Provide the (x, y) coordinate of the cell's center where the given text is located.  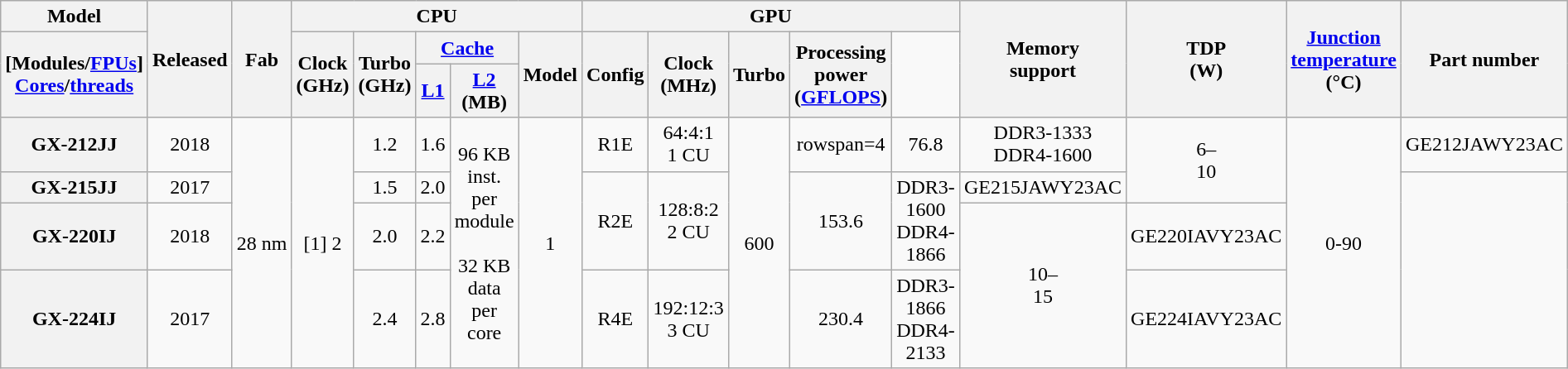
GX-215JJ (75, 187)
GX-212JJ (75, 144)
2.8 (432, 319)
28 nm (262, 243)
DDR3-1600DDR4-1866 (926, 220)
1.5 (384, 187)
Processingpower(GFLOPS) (842, 74)
GE224IAVY23AC (1206, 319)
DDR3-1333DDR4-1600 (1042, 144)
600 (759, 243)
GE212JAWY23AC (1484, 144)
Memorysupport (1042, 60)
Part number (1484, 60)
GE220IAVY23AC (1206, 237)
1.2 (384, 144)
Config (615, 74)
Turbo(GHz) (384, 74)
Turbo (759, 74)
R4E (615, 319)
76.8 (926, 144)
Clock(GHz) (323, 74)
Cache (467, 48)
192:12:33 CU (688, 319)
2.4 (384, 319)
6–10 (1206, 161)
GPU (771, 17)
GX-224IJ (75, 319)
0-90 (1344, 243)
1.6 (432, 144)
DDR3-1866DDR4-2133 (926, 319)
Fab (262, 60)
L2(MB) (484, 91)
10–15 (1042, 285)
R1E (615, 144)
TDP(W) (1206, 60)
96 KB inst.per module32 KB dataper core (484, 243)
GE215JAWY23AC (1042, 187)
[Modules/FPUs]Cores/threads (75, 74)
Released (190, 60)
Clock(MHz) (688, 74)
64:4:11 CU (688, 144)
[1] 2 (323, 243)
Junction temperature (°C) (1344, 60)
128:8:22 CU (688, 220)
2.2 (432, 237)
153.6 (842, 220)
CPU (437, 17)
GX-220IJ (75, 237)
1 (550, 243)
230.4 (842, 319)
rowspan=4 (842, 144)
R2E (615, 220)
L1 (432, 91)
